From the cell containing the given text, extract its center point as (x, y) coordinate. 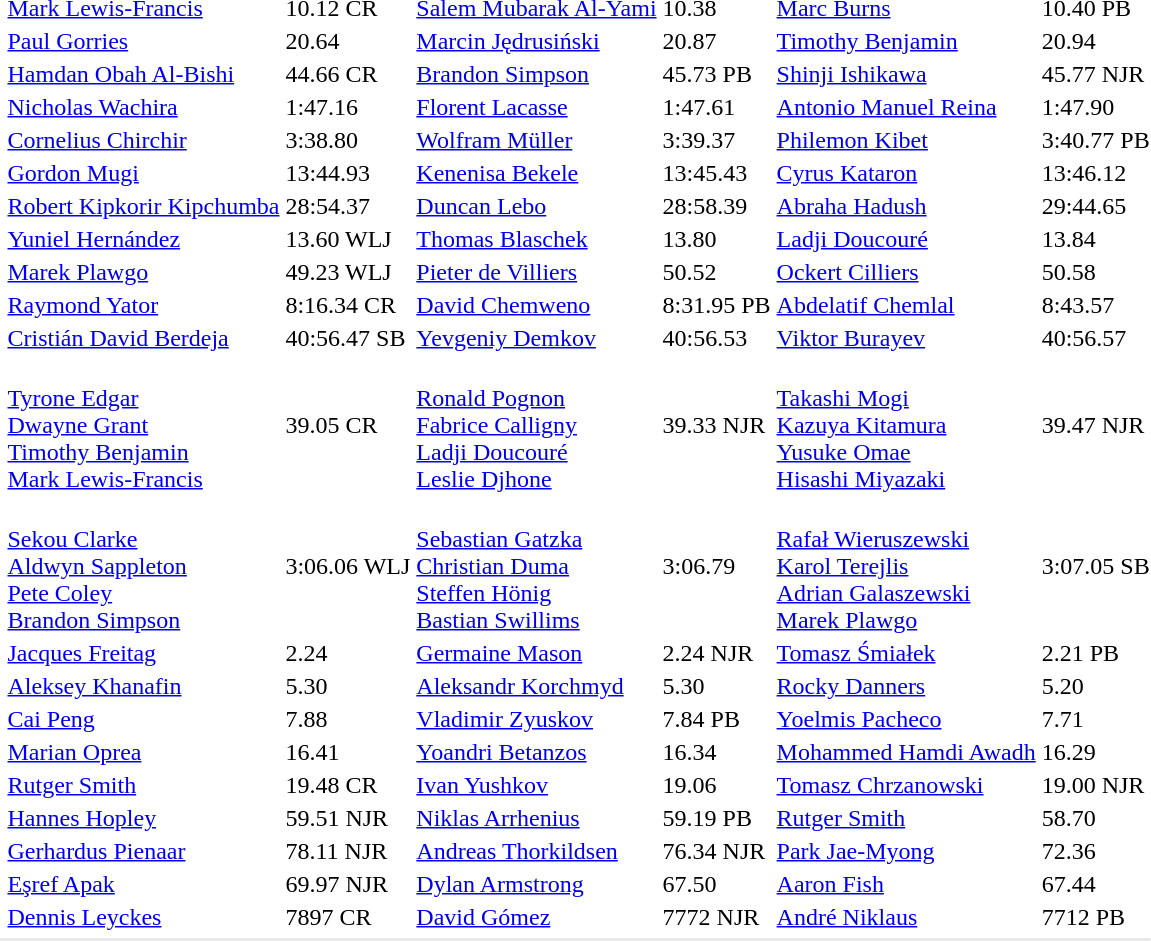
Raymond Yator (144, 305)
Cyrus Kataron (906, 173)
19.06 (716, 785)
Yoelmis Pacheco (906, 719)
39.05 CR (348, 425)
28:54.37 (348, 206)
1:47.61 (716, 107)
20.94 (1096, 41)
Rocky Danners (906, 686)
29:44.65 (1096, 206)
Kenenisa Bekele (536, 173)
67.50 (716, 884)
59.19 PB (716, 818)
Antonio Manuel Reina (906, 107)
28:58.39 (716, 206)
Shinji Ishikawa (906, 74)
Robert Kipkorir Kipchumba (144, 206)
3:40.77 PB (1096, 140)
Rafał WieruszewskiKarol TerejlisAdrian GalaszewskiMarek Plawgo (906, 566)
Yevgeniy Demkov (536, 338)
Aaron Fish (906, 884)
Duncan Lebo (536, 206)
André Niklaus (906, 917)
Eşref Apak (144, 884)
Brandon Simpson (536, 74)
13:45.43 (716, 173)
16.29 (1096, 752)
Gordon Mugi (144, 173)
16.41 (348, 752)
39.47 NJR (1096, 425)
3:39.37 (716, 140)
1:47.16 (348, 107)
59.51 NJR (348, 818)
Viktor Burayev (906, 338)
Thomas Blaschek (536, 239)
Vladimir Zyuskov (536, 719)
7.84 PB (716, 719)
Andreas Thorkildsen (536, 851)
3:06.06 WLJ (348, 566)
Timothy Benjamin (906, 41)
2.21 PB (1096, 653)
Wolfram Müller (536, 140)
13.80 (716, 239)
Sekou ClarkeAldwyn SappletonPete ColeyBrandon Simpson (144, 566)
7772 NJR (716, 917)
Cai Peng (144, 719)
13:44.93 (348, 173)
40:56.53 (716, 338)
Ivan Yushkov (536, 785)
45.73 PB (716, 74)
Cristián David Berdeja (144, 338)
8:16.34 CR (348, 305)
Ronald PognonFabrice CallignyLadji DoucouréLeslie Djhone (536, 425)
Sebastian GatzkaChristian DumaSteffen HönigBastian Swillims (536, 566)
David Gómez (536, 917)
Tomasz Śmiałek (906, 653)
1:47.90 (1096, 107)
39.33 NJR (716, 425)
72.36 (1096, 851)
Niklas Arrhenius (536, 818)
19.48 CR (348, 785)
Florent Lacasse (536, 107)
7712 PB (1096, 917)
13:46.12 (1096, 173)
69.97 NJR (348, 884)
Philemon Kibet (906, 140)
13.60 WLJ (348, 239)
David Chemweno (536, 305)
67.44 (1096, 884)
Dylan Armstrong (536, 884)
5.20 (1096, 686)
Jacques Freitag (144, 653)
Cornelius Chirchir (144, 140)
Pieter de Villiers (536, 272)
45.77 NJR (1096, 74)
Germaine Mason (536, 653)
7.71 (1096, 719)
78.11 NJR (348, 851)
49.23 WLJ (348, 272)
19.00 NJR (1096, 785)
2.24 NJR (716, 653)
Hamdan Obah Al-Bishi (144, 74)
8:31.95 PB (716, 305)
44.66 CR (348, 74)
3:07.05 SB (1096, 566)
2.24 (348, 653)
Abraha Hadush (906, 206)
Paul Gorries (144, 41)
Tomasz Chrzanowski (906, 785)
Ladji Doucouré (906, 239)
Mohammed Hamdi Awadh (906, 752)
13.84 (1096, 239)
20.87 (716, 41)
16.34 (716, 752)
50.52 (716, 272)
Aleksandr Korchmyd (536, 686)
Dennis Leyckes (144, 917)
Marcin Jędrusiński (536, 41)
Marek Plawgo (144, 272)
Park Jae-Myong (906, 851)
Yuniel Hernández (144, 239)
40:56.47 SB (348, 338)
Tyrone EdgarDwayne GrantTimothy BenjaminMark Lewis-Francis (144, 425)
3:06.79 (716, 566)
3:38.80 (348, 140)
Yoandri Betanzos (536, 752)
Takashi MogiKazuya KitamuraYusuke OmaeHisashi Miyazaki (906, 425)
58.70 (1096, 818)
8:43.57 (1096, 305)
Hannes Hopley (144, 818)
Nicholas Wachira (144, 107)
76.34 NJR (716, 851)
Marian Oprea (144, 752)
Abdelatif Chemlal (906, 305)
7.88 (348, 719)
7897 CR (348, 917)
Gerhardus Pienaar (144, 851)
20.64 (348, 41)
Aleksey Khanafin (144, 686)
40:56.57 (1096, 338)
Ockert Cilliers (906, 272)
50.58 (1096, 272)
